Output the (X, Y) coordinate of the center of the cell containing the given text.  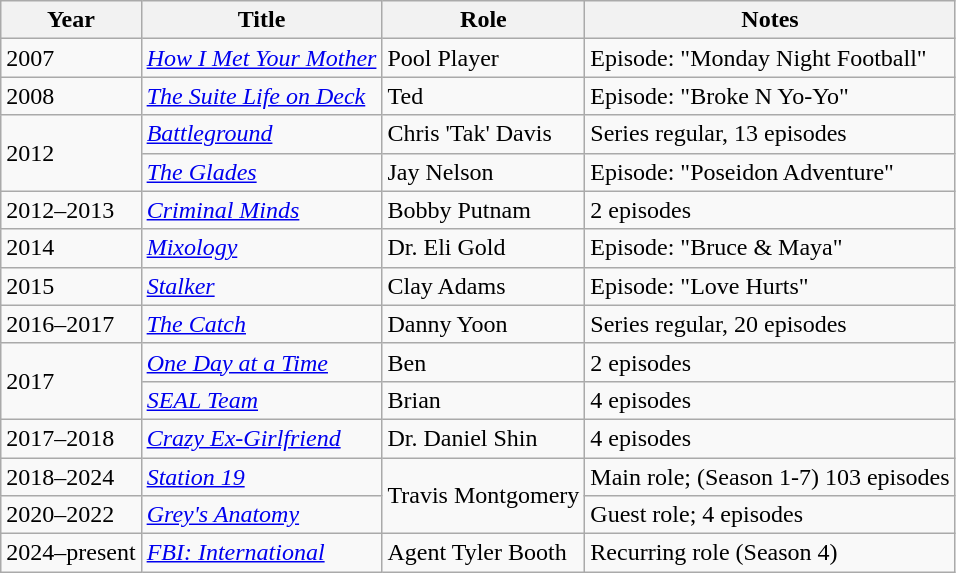
Grey's Anatomy (262, 515)
2016–2017 (71, 324)
2012 (71, 153)
2007 (71, 58)
Episode: "Poseidon Adventure" (770, 172)
One Day at a Time (262, 362)
Year (71, 20)
Dr. Eli Gold (484, 248)
Episode: "Monday Night Football" (770, 58)
Battleground (262, 134)
The Glades (262, 172)
Episode: "Broke N Yo-Yo" (770, 96)
Stalker (262, 286)
Station 19 (262, 477)
Chris 'Tak' Davis (484, 134)
Main role; (Season 1-7) 103 episodes (770, 477)
2020–2022 (71, 515)
2018–2024 (71, 477)
2017–2018 (71, 438)
Episode: "Bruce & Maya" (770, 248)
2017 (71, 381)
Clay Adams (484, 286)
2008 (71, 96)
Danny Yoon (484, 324)
Jay Nelson (484, 172)
Title (262, 20)
Crazy Ex-Girlfriend (262, 438)
Notes (770, 20)
Role (484, 20)
Criminal Minds (262, 210)
Recurring role (Season 4) (770, 553)
2014 (71, 248)
Series regular, 13 episodes (770, 134)
How I Met Your Mother (262, 58)
Ted (484, 96)
Ben (484, 362)
Brian (484, 400)
Pool Player (484, 58)
Mixology (262, 248)
2015 (71, 286)
The Catch (262, 324)
SEAL Team (262, 400)
Bobby Putnam (484, 210)
The Suite Life on Deck (262, 96)
2024–present (71, 553)
Guest role; 4 episodes (770, 515)
Agent Tyler Booth (484, 553)
2012–2013 (71, 210)
Dr. Daniel Shin (484, 438)
Series regular, 20 episodes (770, 324)
Episode: "Love Hurts" (770, 286)
FBI: International (262, 553)
Travis Montgomery (484, 496)
